Identify which cell holds the provided text, then report its [x, y] central coordinate. 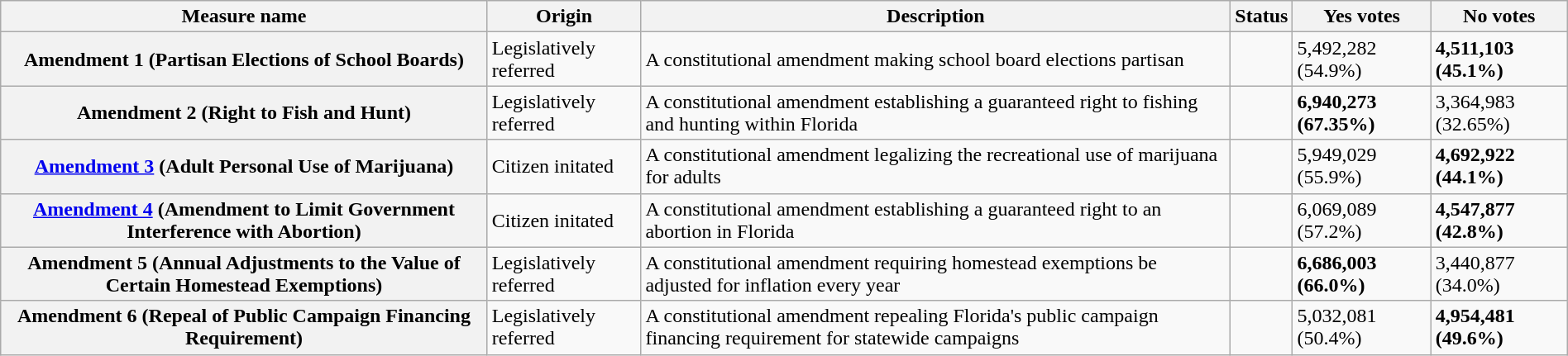
Status [1262, 17]
5,949,029 (55.9%) [1361, 167]
A constitutional amendment legalizing the recreational use of marijuana for adults [936, 167]
A constitutional amendment repealing Florida's public campaign financing requirement for statewide campaigns [936, 327]
Amendment 4 (Amendment to Limit Government Interference with Abortion) [244, 220]
Amendment 3 (Adult Personal Use of Marijuana) [244, 167]
Amendment 2 (Right to Fish and Hunt) [244, 112]
Amendment 6 (Repeal of Public Campaign Financing Requirement) [244, 327]
No votes [1499, 17]
6,940,273 (67.35%) [1361, 112]
Origin [564, 17]
A constitutional amendment making school board elections partisan [936, 59]
4,954,481 (49.6%) [1499, 327]
A constitutional amendment requiring homestead exemptions be adjusted for inflation every year [936, 274]
6,686,003 (66.0%) [1361, 274]
Description [936, 17]
4,511,103 (45.1%) [1499, 59]
Yes votes [1361, 17]
4,692,922 (44.1%) [1499, 167]
5,492,282 (54.9%) [1361, 59]
Measure name [244, 17]
4,547,877(42.8%) [1499, 220]
6,069,089 (57.2%) [1361, 220]
Amendment 5 (Annual Adjustments to the Value of Certain Homestead Exemptions) [244, 274]
3,440,877 (34.0%) [1499, 274]
5,032,081 (50.4%) [1361, 327]
Amendment 1 (Partisan Elections of School Boards) [244, 59]
A constitutional amendment establishing a guaranteed right to fishing and hunting within Florida [936, 112]
A constitutional amendment establishing a guaranteed right to an abortion in Florida [936, 220]
3,364,983 (32.65%) [1499, 112]
